Capture the cell that displays the provided text and extract its (x, y) central coordinate. 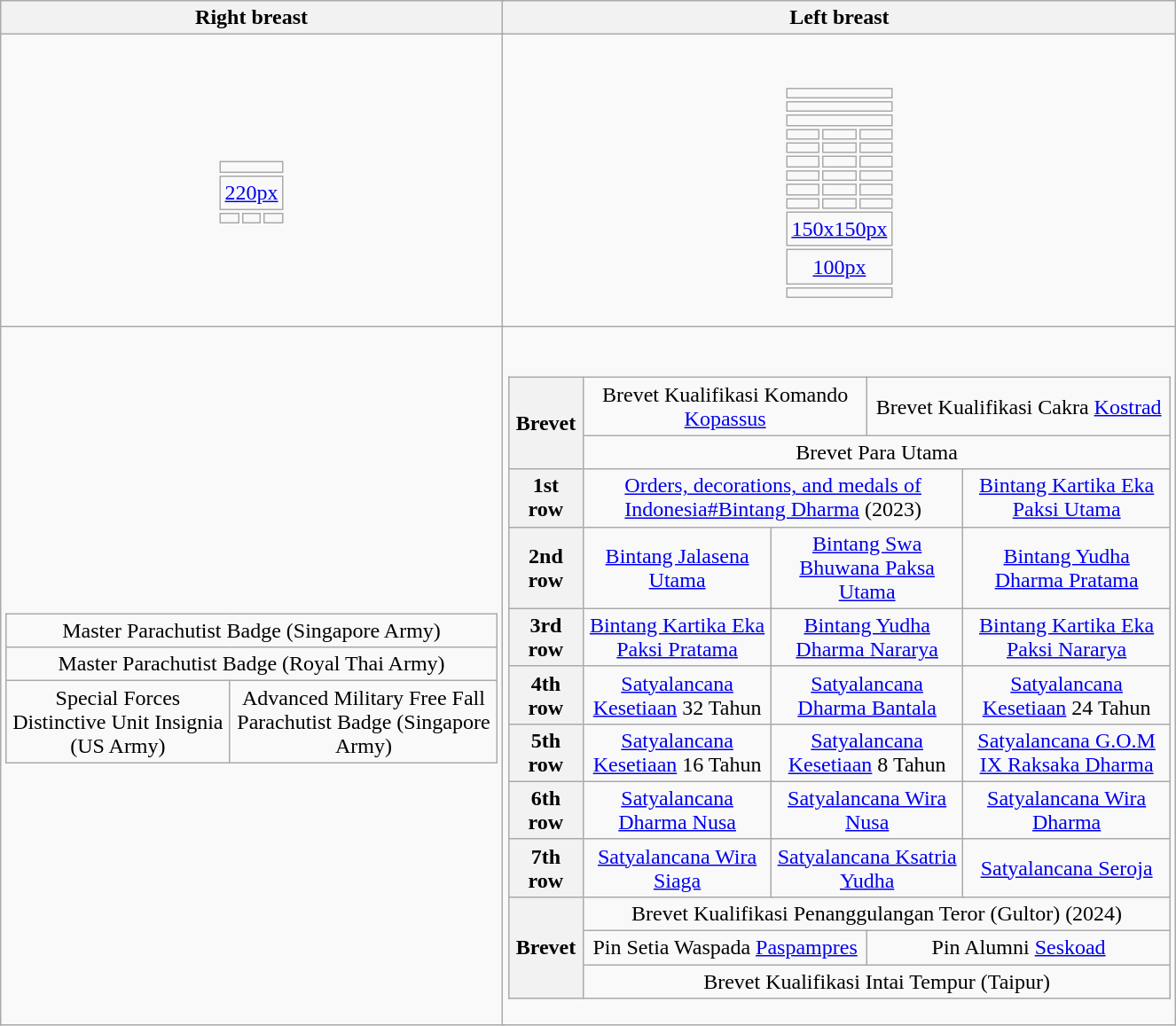
Brevet Para Utama (877, 452)
Special Forces Distinctive Unit Insignia (US Army) (117, 722)
Satyalancana Kesetiaan 32 Tahun (678, 695)
5th row (545, 752)
Pin Alumni Seskoad (1019, 948)
4th row (545, 695)
Satyalancana Dharma Nusa (678, 811)
Brevet Kualifikasi Penanggulangan Teror (Gultor) (2024) (877, 913)
Satyalancana Wira Siaga (678, 867)
Bintang Yudha Dharma Nararya (867, 637)
Bintang Yudha Dharma Pratama (1067, 568)
Pin Setia Waspada Paspampres (725, 948)
Bintang Jalasena Utama (678, 568)
6th row (545, 811)
Brevet Kualifikasi Intai Tempur (Taipur) (877, 982)
Left breast (839, 18)
2nd row (545, 568)
Satyalancana G.O.M IX Raksaka Dharma (1067, 752)
150x150px (839, 229)
Bintang Kartika Eka Paksi Nararya (1067, 637)
Advanced Military Free Fall Parachutist Badge (Singapore Army) (364, 722)
3rd row (545, 637)
Right breast (252, 18)
100px (839, 267)
Satyalancana Ksatria Yudha (867, 867)
Satyalancana Wira Nusa (867, 811)
150x150px 100px (839, 181)
Brevet Kualifikasi Cakra Kostrad (1019, 406)
Master Parachutist Badge (Singapore Army) (251, 630)
Brevet Kualifikasi Komando Kopassus (725, 406)
Orders, decorations, and medals of Indonesia#Bintang Dharma (2023) (773, 498)
Satyalancana Kesetiaan 8 Tahun (867, 752)
Satyalancana Dharma Bantala (867, 695)
Bintang Swa Bhuwana Paksa Utama (867, 568)
Bintang Kartika Eka Paksi Utama (1067, 498)
1st row (545, 498)
7th row (545, 867)
Satyalancana Kesetiaan 16 Tahun (678, 752)
Master Parachutist Badge (Royal Thai Army) (251, 664)
Satyalancana Wira Dharma (1067, 811)
Satyalancana Seroja (1067, 867)
Bintang Kartika Eka Paksi Pratama (678, 637)
Satyalancana Kesetiaan 24 Tahun (1067, 695)
